From the cell containing the given text, extract its center point as (X, Y) coordinate. 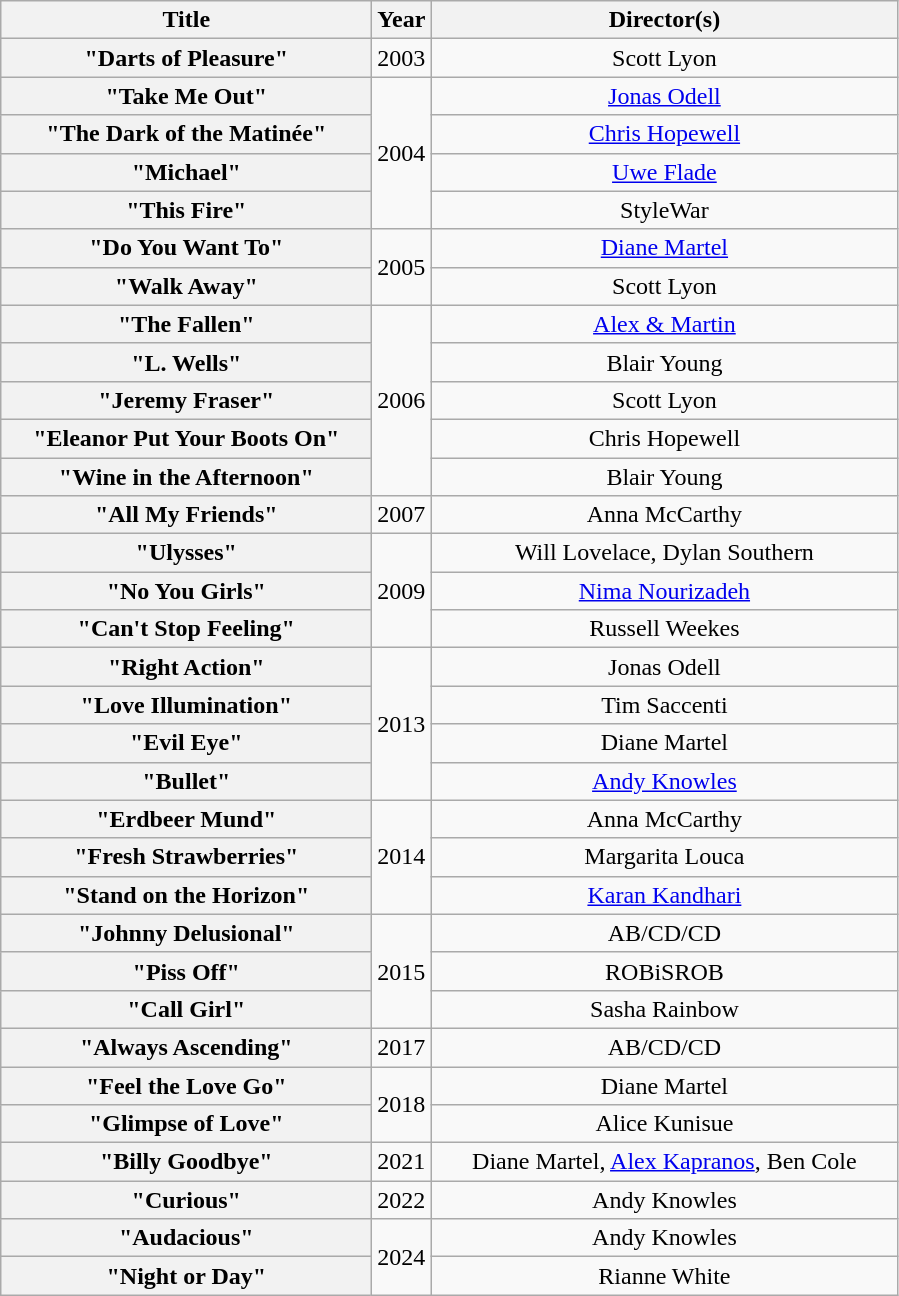
2014 (402, 857)
"This Fire" (186, 210)
StyleWar (664, 210)
"Darts of Pleasure" (186, 58)
"Evil Eye" (186, 743)
2013 (402, 724)
Russell Weekes (664, 629)
"Billy Goodbye" (186, 1162)
Nima Nourizadeh (664, 591)
2021 (402, 1162)
Year (402, 20)
"Bullet" (186, 781)
"Call Girl" (186, 1009)
"Wine in the Afternoon" (186, 477)
Title (186, 20)
"Eleanor Put Your Boots On" (186, 438)
"Johnny Delusional" (186, 933)
2003 (402, 58)
"Love Illumination" (186, 705)
"Can't Stop Feeling" (186, 629)
"Piss Off" (186, 971)
"Fresh Strawberries" (186, 857)
2017 (402, 1047)
ROBiSROB (664, 971)
Diane Martel, Alex Kapranos, Ben Cole (664, 1162)
"Ulysses" (186, 553)
Alex & Martin (664, 324)
"Always Ascending" (186, 1047)
Margarita Louca (664, 857)
"The Fallen" (186, 324)
Rianne White (664, 1276)
"Do You Want To" (186, 248)
"Stand on the Horizon" (186, 895)
Director(s) (664, 20)
2022 (402, 1200)
"Erdbeer Mund" (186, 819)
"Jeremy Fraser" (186, 400)
Will Lovelace, Dylan Southern (664, 553)
2004 (402, 153)
2006 (402, 400)
"No You Girls" (186, 591)
"Glimpse of Love" (186, 1124)
"L. Wells" (186, 362)
"Right Action" (186, 667)
2009 (402, 591)
Tim Saccenti (664, 705)
"Michael" (186, 172)
2015 (402, 971)
"Audacious" (186, 1238)
"Feel the Love Go" (186, 1085)
2024 (402, 1257)
Karan Kandhari (664, 895)
"Take Me Out" (186, 96)
Uwe Flade (664, 172)
Sasha Rainbow (664, 1009)
"The Dark of the Matinée" (186, 134)
"All My Friends" (186, 515)
2007 (402, 515)
2005 (402, 267)
"Walk Away" (186, 286)
2018 (402, 1104)
"Curious" (186, 1200)
Alice Kunisue (664, 1124)
"Night or Day" (186, 1276)
